Detect which cell encompasses the target text, then output its (X, Y) center coordinate. 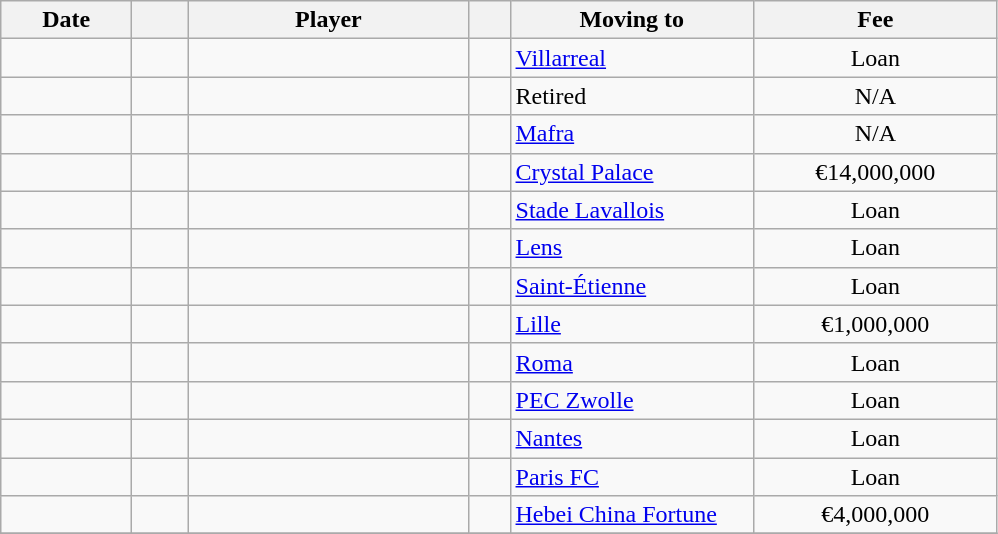
Roma (632, 362)
Crystal Palace (632, 172)
Player (328, 20)
Stade Lavallois (632, 210)
Villarreal (632, 58)
Hebei China Fortune (632, 515)
Fee (876, 20)
Mafra (632, 134)
Nantes (632, 438)
PEC Zwolle (632, 400)
€1,000,000 (876, 324)
Saint-Étienne (632, 286)
€4,000,000 (876, 515)
Lille (632, 324)
Paris FC (632, 477)
€14,000,000 (876, 172)
Retired (632, 96)
Lens (632, 248)
Moving to (632, 20)
Date (66, 20)
